Output the (x, y) coordinate of the center of the cell containing the given text.  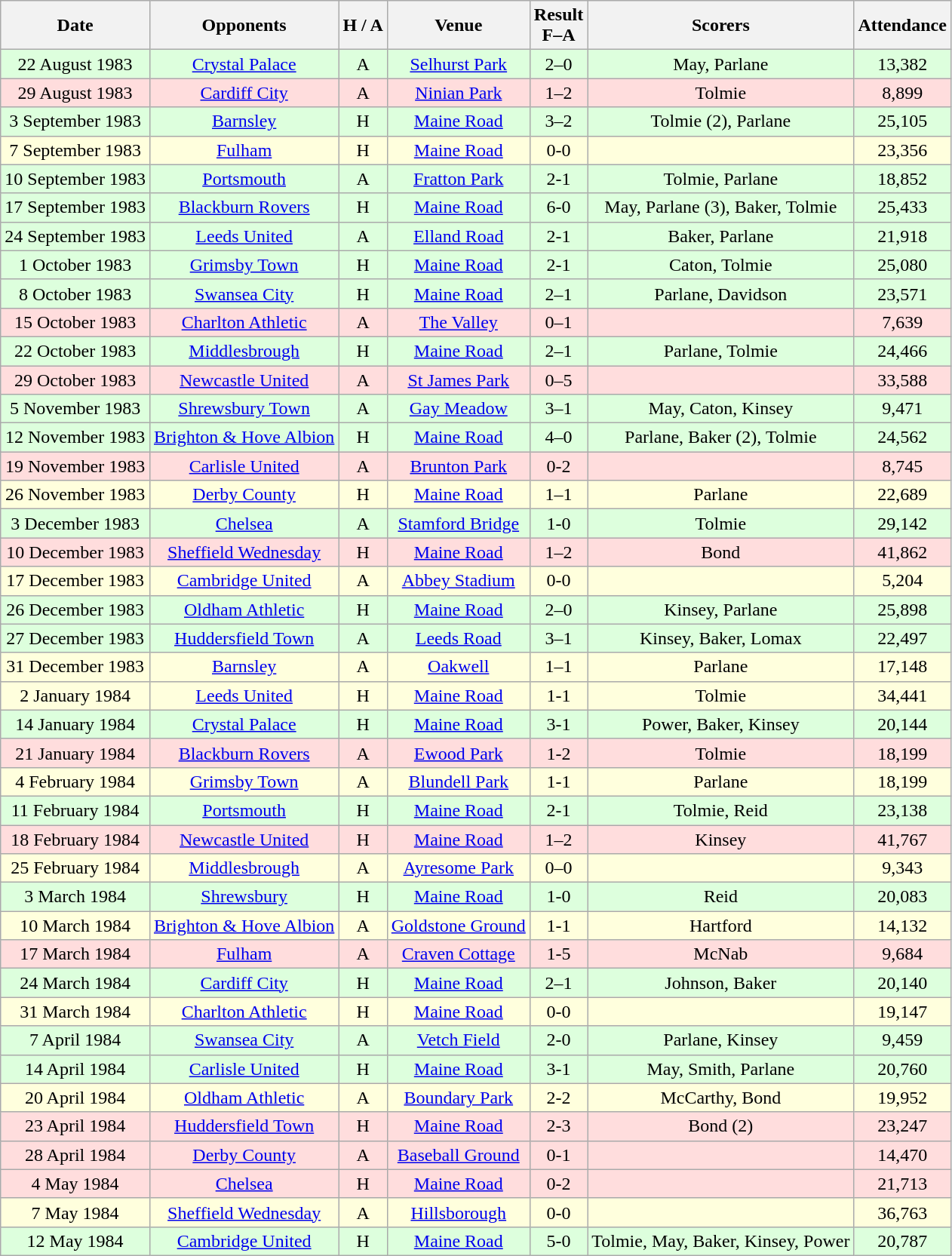
1-5 (558, 954)
41,767 (902, 840)
10 March 1984 (75, 926)
Scorers (721, 26)
29 October 1983 (75, 379)
9,459 (902, 1040)
2-3 (558, 1126)
H / A (363, 26)
7 September 1983 (75, 150)
29,142 (902, 524)
Abbey Stadium (459, 581)
22,497 (902, 638)
17 March 1984 (75, 954)
Ninian Park (459, 93)
Bond (2) (721, 1126)
7,639 (902, 322)
28 April 1984 (75, 1155)
2-2 (558, 1098)
8 October 1983 (75, 293)
McNab (721, 954)
Caton, Tolmie (721, 265)
14 January 1984 (75, 724)
41,862 (902, 552)
ResultF–A (558, 26)
7 May 1984 (75, 1212)
8,899 (902, 93)
23,571 (902, 293)
14,132 (902, 926)
0-1 (558, 1155)
Blundell Park (459, 782)
23 April 1984 (75, 1126)
2-0 (558, 1040)
Shrewsbury Town (244, 409)
1 October 1983 (75, 265)
Tolmie, May, Baker, Kinsey, Power (721, 1241)
19 November 1983 (75, 466)
25,433 (902, 207)
22 August 1983 (75, 64)
19,147 (902, 1012)
Kinsey, Baker, Lomax (721, 638)
Ewood Park (459, 753)
Attendance (902, 26)
20,083 (902, 897)
Kinsey (721, 840)
25,080 (902, 265)
Shrewsbury (244, 897)
14,470 (902, 1155)
26 December 1983 (75, 610)
20,140 (902, 983)
19,952 (902, 1098)
Goldstone Ground (459, 926)
5,204 (902, 581)
31 March 1984 (75, 1012)
23,247 (902, 1126)
Tolmie (2), Parlane (721, 121)
27 December 1983 (75, 638)
3 December 1983 (75, 524)
McCarthy, Bond (721, 1098)
Johnson, Baker (721, 983)
5 November 1983 (75, 409)
4 May 1984 (75, 1184)
29 August 1983 (75, 93)
May, Parlane (3), Baker, Tolmie (721, 207)
26 November 1983 (75, 495)
Baseball Ground (459, 1155)
4 February 1984 (75, 782)
Parlane, Kinsey (721, 1040)
18 February 1984 (75, 840)
34,441 (902, 696)
Parlane, Tolmie (721, 351)
24 March 1984 (75, 983)
Oakwell (459, 667)
9,684 (902, 954)
10 December 1983 (75, 552)
Tolmie, Parlane (721, 179)
Ayresome Park (459, 868)
St James Park (459, 379)
4–0 (558, 438)
21 January 1984 (75, 753)
22 October 1983 (75, 351)
20,144 (902, 724)
14 April 1984 (75, 1069)
Brunton Park (459, 466)
15 October 1983 (75, 322)
1-2 (558, 753)
Venue (459, 26)
May, Parlane (721, 64)
33,588 (902, 379)
May, Smith, Parlane (721, 1069)
13,382 (902, 64)
20,787 (902, 1241)
11 February 1984 (75, 810)
0–5 (558, 379)
Power, Baker, Kinsey (721, 724)
Parlane, Baker (2), Tolmie (721, 438)
9,471 (902, 409)
6-0 (558, 207)
Stamford Bridge (459, 524)
12 November 1983 (75, 438)
Boundary Park (459, 1098)
Gay Meadow (459, 409)
Tolmie, Reid (721, 810)
Parlane, Davidson (721, 293)
Selhurst Park (459, 64)
17 September 1983 (75, 207)
2 January 1984 (75, 696)
36,763 (902, 1212)
8,745 (902, 466)
Hartford (721, 926)
24 September 1983 (75, 236)
7 April 1984 (75, 1040)
0–0 (558, 868)
3 March 1984 (75, 897)
23,138 (902, 810)
22,689 (902, 495)
Vetch Field (459, 1040)
The Valley (459, 322)
Craven Cottage (459, 954)
Opponents (244, 26)
25,105 (902, 121)
21,918 (902, 236)
31 December 1983 (75, 667)
21,713 (902, 1184)
May, Caton, Kinsey (721, 409)
3 September 1983 (75, 121)
18,852 (902, 179)
12 May 1984 (75, 1241)
20 April 1984 (75, 1098)
Elland Road (459, 236)
Leeds Road (459, 638)
20,760 (902, 1069)
17,148 (902, 667)
25,898 (902, 610)
Reid (721, 897)
10 September 1983 (75, 179)
25 February 1984 (75, 868)
23,356 (902, 150)
Fratton Park (459, 179)
Bond (721, 552)
24,466 (902, 351)
24,562 (902, 438)
5-0 (558, 1241)
17 December 1983 (75, 581)
Hillsborough (459, 1212)
Date (75, 26)
3–2 (558, 121)
Kinsey, Parlane (721, 610)
Baker, Parlane (721, 236)
9,343 (902, 868)
0–1 (558, 322)
